From the cell containing the given text, extract its center point as [X, Y] coordinate. 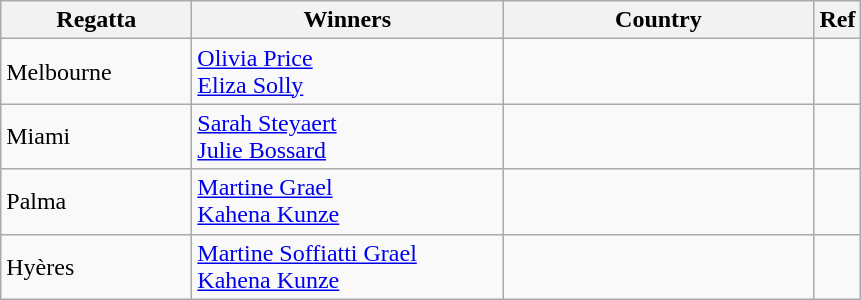
Melbourne [96, 72]
Winners [348, 20]
Sarah SteyaertJulie Bossard [348, 136]
Regatta [96, 20]
Martine GraelKahena Kunze [348, 202]
Olivia PriceEliza Solly [348, 72]
Ref [838, 20]
Country [658, 20]
Martine Soffiatti GraelKahena Kunze [348, 266]
Palma [96, 202]
Hyères [96, 266]
Miami [96, 136]
